Return (x, y) of the center of cell containing provided text 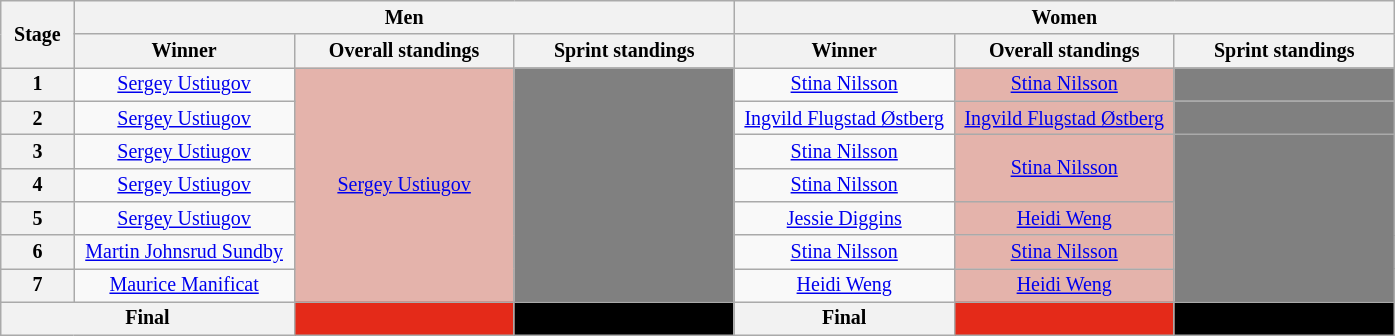
2 (38, 118)
Maurice Manificat (184, 286)
Men (404, 18)
Women (1064, 18)
Stage (38, 34)
Martin Johnsrud Sundby (184, 252)
Jessie Diggins (844, 218)
6 (38, 252)
5 (38, 218)
1 (38, 84)
7 (38, 286)
3 (38, 152)
4 (38, 184)
